Scan for the cell matching the given text and deliver its (X, Y) coordinate at center. 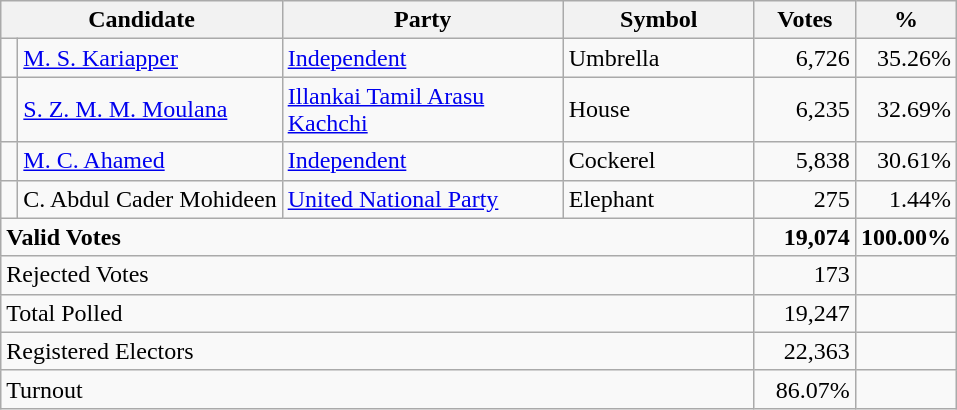
100.00% (906, 237)
M. S. Kariapper (150, 58)
19,247 (804, 313)
Rejected Votes (378, 275)
Valid Votes (378, 237)
M. C. Ahamed (150, 161)
6,726 (804, 58)
Total Polled (378, 313)
32.69% (906, 110)
Elephant (658, 199)
Turnout (378, 389)
1.44% (906, 199)
6,235 (804, 110)
Party (422, 20)
House (658, 110)
% (906, 20)
5,838 (804, 161)
35.26% (906, 58)
Votes (804, 20)
173 (804, 275)
Symbol (658, 20)
Umbrella (658, 58)
Candidate (142, 20)
Illankai Tamil Arasu Kachchi (422, 110)
19,074 (804, 237)
Registered Electors (378, 351)
275 (804, 199)
30.61% (906, 161)
22,363 (804, 351)
United National Party (422, 199)
C. Abdul Cader Mohideen (150, 199)
86.07% (804, 389)
S. Z. M. M. Moulana (150, 110)
Cockerel (658, 161)
